Output the (X, Y) coordinate of the center of the cell containing the given text.  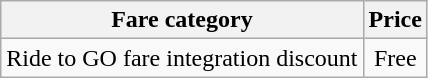
Ride to GO fare integration discount (182, 58)
Fare category (182, 20)
Free (395, 58)
Price (395, 20)
